From the cell containing the given text, extract its center point as [x, y] coordinate. 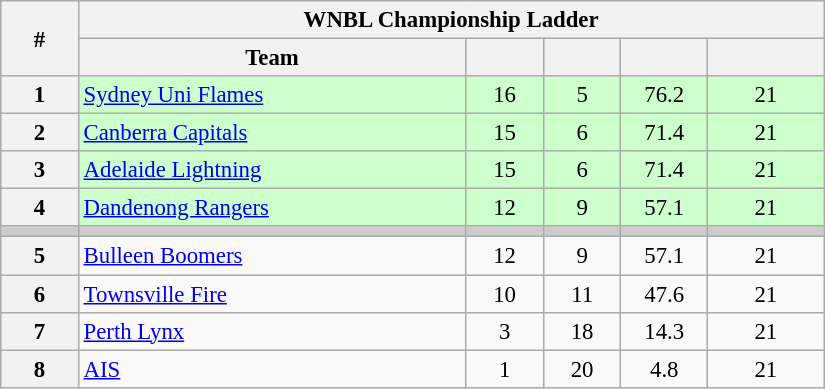
20 [582, 369]
4 [40, 208]
11 [582, 294]
18 [582, 331]
47.6 [664, 294]
Bulleen Boomers [272, 256]
Adelaide Lightning [272, 170]
2 [40, 133]
Perth Lynx [272, 331]
76.2 [664, 95]
Sydney Uni Flames [272, 95]
4.8 [664, 369]
Team [272, 58]
8 [40, 369]
Townsville Fire [272, 294]
7 [40, 331]
10 [505, 294]
Dandenong Rangers [272, 208]
# [40, 38]
WNBL Championship Ladder [451, 20]
14.3 [664, 331]
Canberra Capitals [272, 133]
AIS [272, 369]
16 [505, 95]
